Capture the cell that displays the provided text and extract its [X, Y] central coordinate. 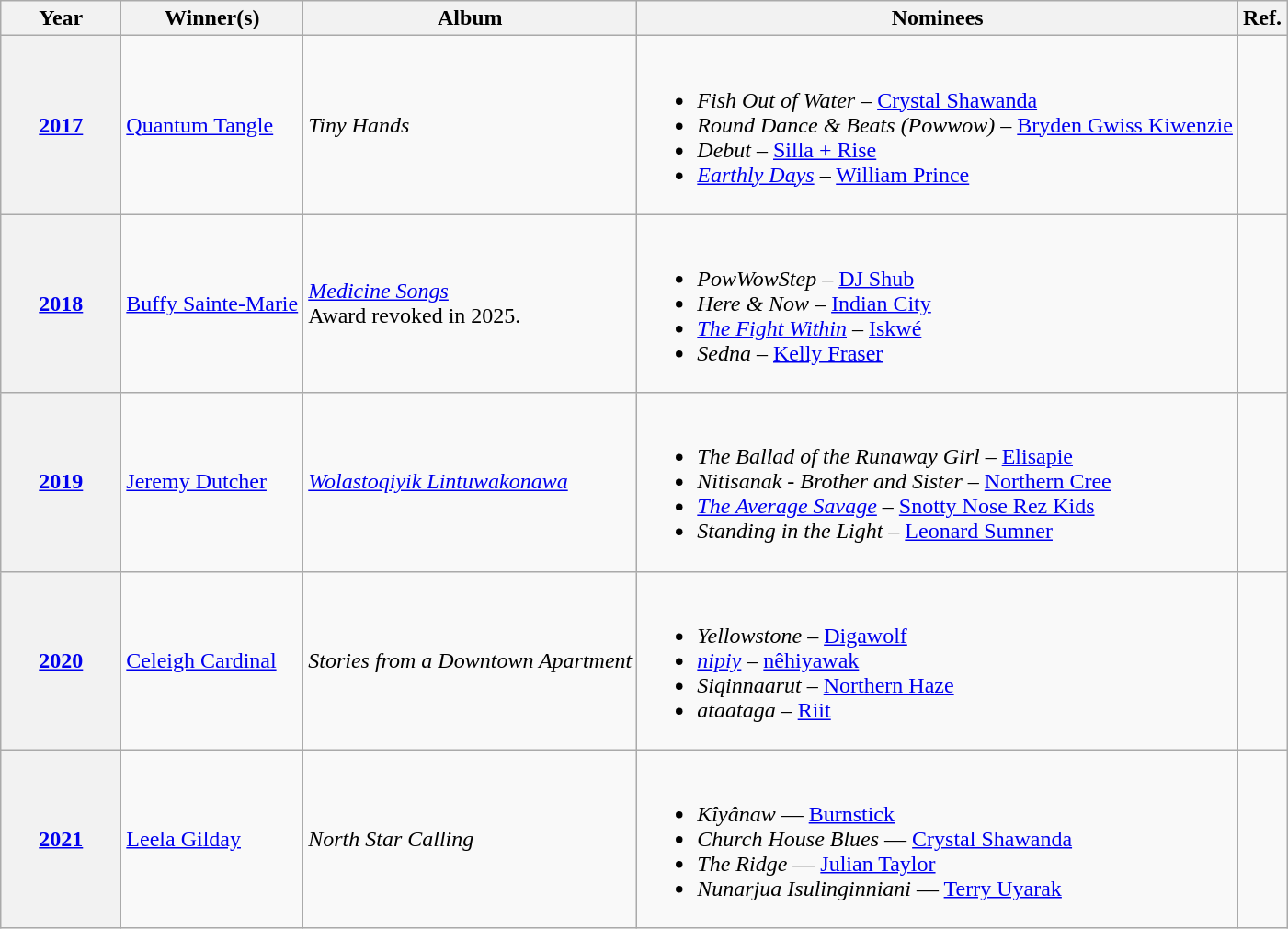
Celeigh Cardinal [212, 660]
North Star Calling [471, 839]
2020 [61, 660]
Stories from a Downtown Apartment [471, 660]
Winner(s) [212, 18]
Album [471, 18]
Medicine SongsAward revoked in 2025. [471, 304]
Nominees [938, 18]
Ref. [1261, 18]
2021 [61, 839]
Kîyânaw — BurnstickChurch House Blues — Crystal ShawandaThe Ridge — Julian TaylorNunarjua Isulinginniani — Terry Uyarak [938, 839]
Quantum Tangle [212, 125]
2018 [61, 304]
2017 [61, 125]
Wolastoqiyik Lintuwakonawa [471, 482]
Yellowstone – Digawolfnipiy – nêhiyawakSiqinnaarut – Northern Hazeataataga – Riit [938, 660]
Fish Out of Water – Crystal ShawandaRound Dance & Beats (Powwow) – Bryden Gwiss KiwenzieDebut – Silla + RiseEarthly Days – William Prince [938, 125]
Jeremy Dutcher [212, 482]
2019 [61, 482]
Year [61, 18]
Buffy Sainte-Marie [212, 304]
PowWowStep – DJ ShubHere & Now – Indian CityThe Fight Within – IskwéSedna – Kelly Fraser [938, 304]
Leela Gilday [212, 839]
Tiny Hands [471, 125]
